Detect which cell encompasses the target text, then output its [X, Y] center coordinate. 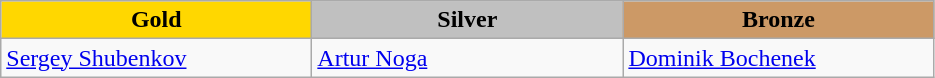
Dominik Bochenek [778, 58]
Gold [156, 20]
Artur Noga [468, 58]
Silver [468, 20]
Sergey Shubenkov [156, 58]
Bronze [778, 20]
